Locate the cell with the specified text and output its [x, y] center coordinate. 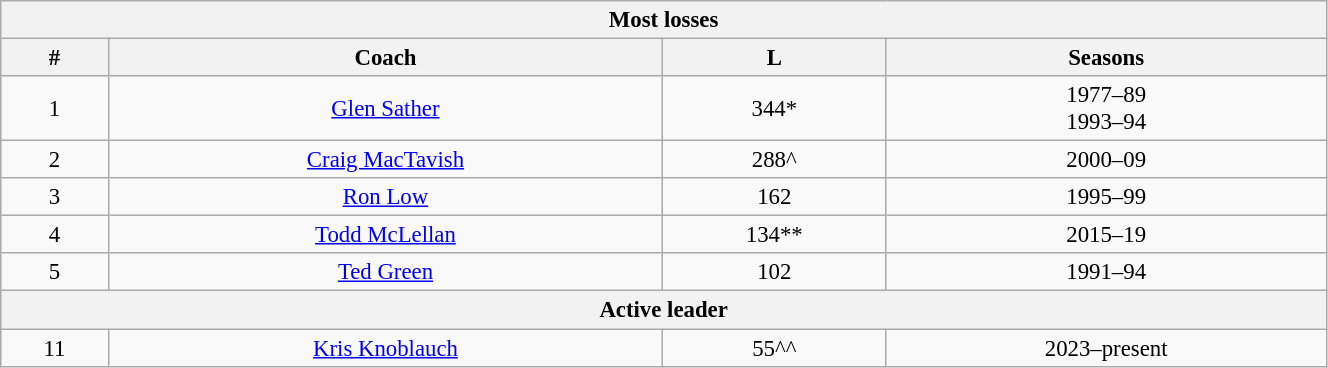
4 [54, 235]
2015–19 [1106, 235]
Coach [385, 58]
162 [774, 197]
Glen Sather [385, 108]
Todd McLellan [385, 235]
1995–99 [1106, 197]
# [54, 58]
Craig MacTavish [385, 160]
Ted Green [385, 273]
2023–present [1106, 348]
Kris Knoblauch [385, 348]
134** [774, 235]
55^^ [774, 348]
102 [774, 273]
1977–891993–94 [1106, 108]
288^ [774, 160]
L [774, 58]
Seasons [1106, 58]
2000–09 [1106, 160]
1 [54, 108]
3 [54, 197]
11 [54, 348]
5 [54, 273]
1991–94 [1106, 273]
2 [54, 160]
344* [774, 108]
Most losses [664, 20]
Active leader [664, 310]
Ron Low [385, 197]
